Provide the [X, Y] coordinate of the cell's center where the given text is located.  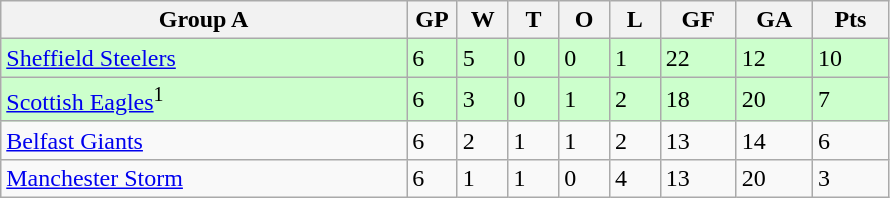
Belfast Giants [204, 140]
GP [432, 20]
Sheffield Steelers [204, 58]
5 [482, 58]
O [584, 20]
GA [774, 20]
22 [698, 58]
Scottish Eagles1 [204, 100]
Pts [850, 20]
Manchester Storm [204, 178]
L [634, 20]
4 [634, 178]
14 [774, 140]
W [482, 20]
GF [698, 20]
T [534, 20]
Group A [204, 20]
7 [850, 100]
18 [698, 100]
10 [850, 58]
12 [774, 58]
